Pinpoint the cell where the given text exists, returning its [x, y] midpoint coordinate. 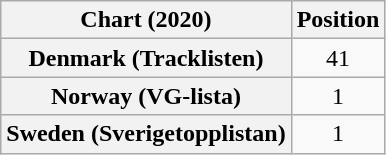
Norway (VG-lista) [146, 96]
Chart (2020) [146, 20]
Position [338, 20]
Sweden (Sverigetopplistan) [146, 134]
41 [338, 58]
Denmark (Tracklisten) [146, 58]
